Locate the cell with the specified text and output its (x, y) center coordinate. 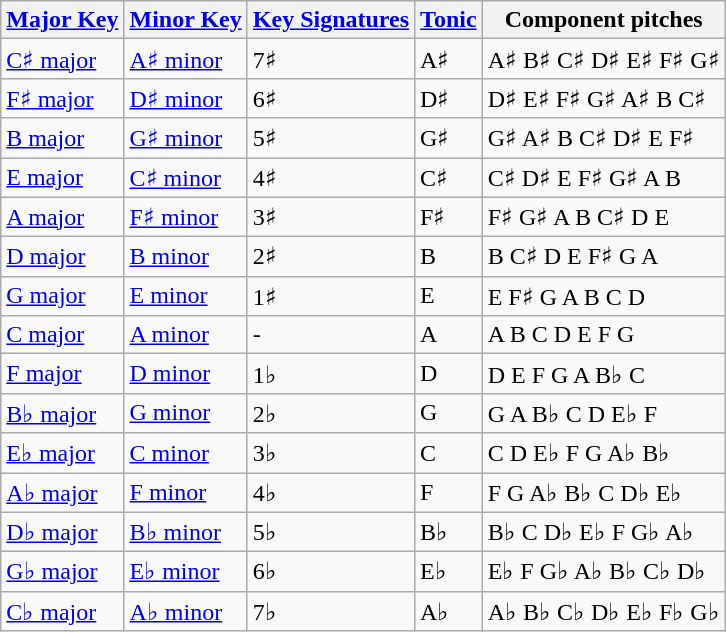
C (449, 453)
E (449, 296)
Key Signatures (330, 20)
2♭ (330, 413)
C♯ major (62, 59)
D♯ (449, 98)
B major (62, 138)
A♭ minor (186, 611)
D♯ E♯ F♯ G♯ A♯ B C♯ (604, 98)
A♯ (449, 59)
C minor (186, 453)
6♭ (330, 572)
D♯ minor (186, 98)
E F♯ G A B C D (604, 296)
G (449, 413)
A♭ (449, 611)
1♯ (330, 296)
G minor (186, 413)
F♯ major (62, 98)
7♯ (330, 59)
7♭ (330, 611)
F♯ (449, 217)
E major (62, 178)
B♭ major (62, 413)
C♯ minor (186, 178)
A B C D E F G (604, 335)
B (449, 257)
5♭ (330, 532)
E♭ F G♭ A♭ B♭ C♭ D♭ (604, 572)
F (449, 492)
G A B♭ C D E♭ F (604, 413)
4♭ (330, 492)
C♯ (449, 178)
C♯ D♯ E F♯ G♯ A B (604, 178)
D E F G A B♭ C (604, 374)
E♭ minor (186, 572)
G major (62, 296)
B C♯ D E F♯ G A (604, 257)
6♯ (330, 98)
A major (62, 217)
G♯ (449, 138)
B♭ (449, 532)
G♯ A♯ B C♯ D♯ E F♯ (604, 138)
B minor (186, 257)
F♯ minor (186, 217)
A♯ B♯ C♯ D♯ E♯ F♯ G♯ (604, 59)
A minor (186, 335)
A♭ B♭ C♭ D♭ E♭ F♭ G♭ (604, 611)
Tonic (449, 20)
4♯ (330, 178)
A♯ minor (186, 59)
Minor Key (186, 20)
3♭ (330, 453)
D♭ major (62, 532)
E minor (186, 296)
F minor (186, 492)
A (449, 335)
2♯ (330, 257)
- (330, 335)
B♭ minor (186, 532)
B♭ C D♭ E♭ F G♭ A♭ (604, 532)
G♭ major (62, 572)
D minor (186, 374)
3♯ (330, 217)
F♯ G♯ A B C♯ D E (604, 217)
C D E♭ F G A♭ B♭ (604, 453)
C♭ major (62, 611)
1♭ (330, 374)
E♭ (449, 572)
G♯ minor (186, 138)
A♭ major (62, 492)
Major Key (62, 20)
D major (62, 257)
5♯ (330, 138)
F G A♭ B♭ C D♭ E♭ (604, 492)
Component pitches (604, 20)
F major (62, 374)
D (449, 374)
E♭ major (62, 453)
C major (62, 335)
